Capture the cell that displays the provided text and extract its (X, Y) central coordinate. 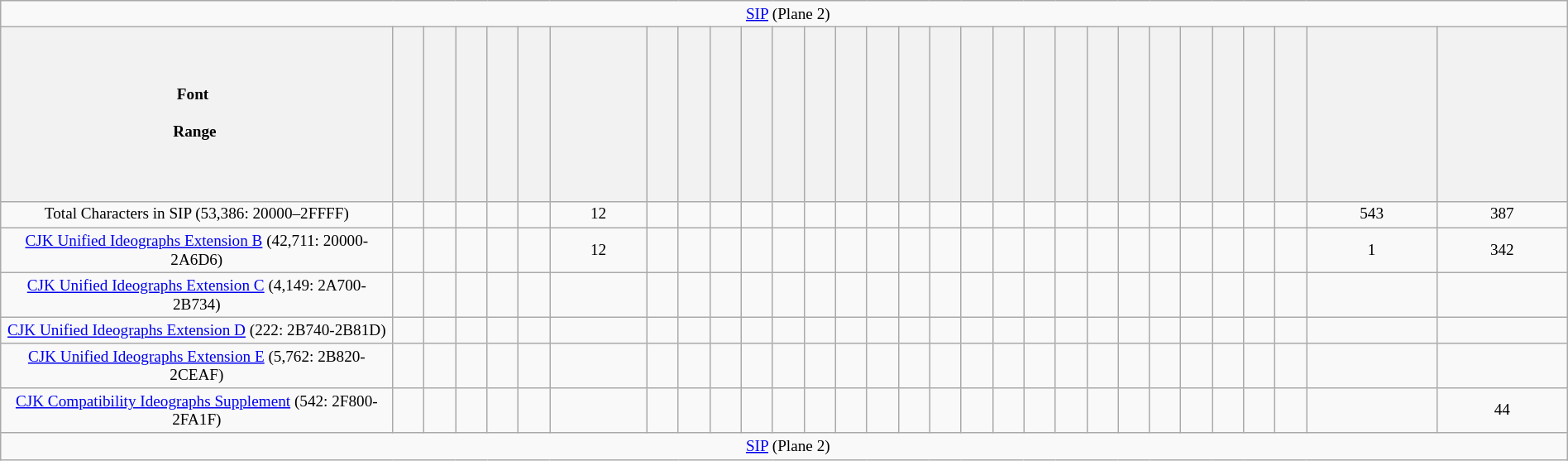
543 (1372, 214)
387 (1502, 214)
CJK Unified Ideographs Extension B (42,711: 20000-2A6D6) (197, 250)
CJK Unified Ideographs Extension C (4,149: 2A700-2B734) (197, 295)
Total Characters in SIP (53,386: 20000–2FFFF) (197, 214)
CJK Unified Ideographs Extension E (5,762: 2B820-2CEAF) (197, 366)
1 (1372, 250)
342 (1502, 250)
Font Range (197, 114)
CJK Compatibility Ideographs Supplement (542: 2F800-2FA1F) (197, 411)
44 (1502, 411)
CJK Unified Ideographs Extension D (222: 2B740-2B81D) (197, 330)
